From the cell containing the given text, extract its center point as [X, Y] coordinate. 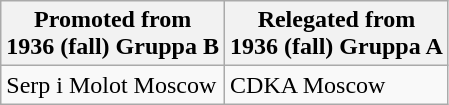
Relegated from1936 (fall) Gruppa A [337, 34]
Serp i Molot Moscow [113, 85]
CDKA Moscow [337, 85]
Promoted from1936 (fall) Gruppa B [113, 34]
